Determine the (x, y) coordinate at the center of the cell enclosing the given text.  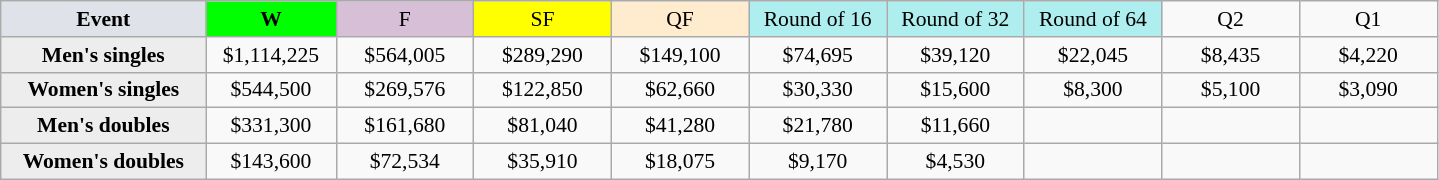
Round of 64 (1093, 19)
$41,280 (680, 126)
Women's singles (104, 90)
$143,600 (271, 162)
$161,680 (405, 126)
$149,100 (680, 55)
Round of 32 (955, 19)
$62,660 (680, 90)
$4,530 (955, 162)
Men's singles (104, 55)
$72,534 (405, 162)
$15,600 (955, 90)
$331,300 (271, 126)
$22,045 (1093, 55)
F (405, 19)
QF (680, 19)
$269,576 (405, 90)
W (271, 19)
$21,780 (818, 126)
$8,435 (1231, 55)
$3,090 (1368, 90)
Q2 (1231, 19)
$9,170 (818, 162)
Event (104, 19)
$81,040 (543, 126)
$18,075 (680, 162)
$4,220 (1368, 55)
Round of 16 (818, 19)
Women's doubles (104, 162)
$30,330 (818, 90)
Q1 (1368, 19)
$35,910 (543, 162)
$1,114,225 (271, 55)
$11,660 (955, 126)
SF (543, 19)
$564,005 (405, 55)
Men's doubles (104, 126)
$74,695 (818, 55)
$289,290 (543, 55)
$8,300 (1093, 90)
$39,120 (955, 55)
$544,500 (271, 90)
$122,850 (543, 90)
$5,100 (1231, 90)
